Scan for the cell matching the given text and deliver its (X, Y) coordinate at center. 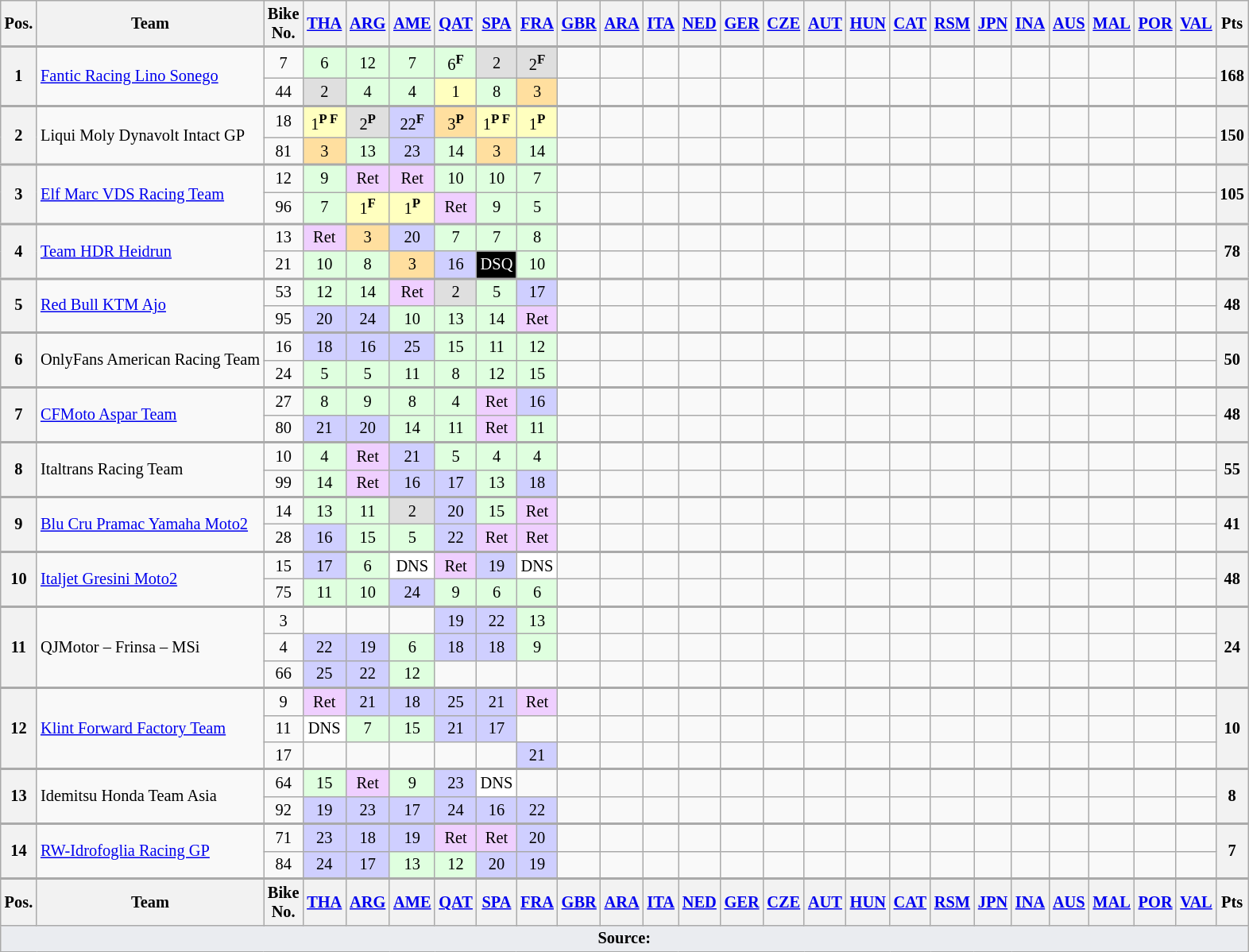
2F (537, 63)
92 (283, 810)
99 (283, 483)
75 (283, 592)
105 (1232, 194)
27 (283, 401)
81 (283, 151)
Red Bull KTM Ajo (150, 305)
2P (367, 122)
84 (283, 865)
22F (412, 122)
44 (283, 91)
Fantic Racing Lino Sonego (150, 76)
55 (1232, 469)
71 (283, 838)
41 (1232, 524)
80 (283, 428)
3P (455, 122)
Liqui Moly Dynavolt Intact GP (150, 135)
OnlyFans American Racing Team (150, 361)
66 (283, 674)
Klint Forward Factory Team (150, 728)
53 (283, 292)
64 (283, 783)
6F (455, 63)
78 (1232, 251)
28 (283, 538)
DSQ (497, 264)
1F (367, 207)
Idemitsu Honda Team Asia (150, 796)
Elf Marc VDS Racing Team (150, 194)
Blu Cru Pramac Yamaha Moto2 (150, 524)
96 (283, 207)
CFMoto Aspar Team (150, 415)
Team HDR Heidrun (150, 251)
Italjet Gresini Moto2 (150, 579)
Italtrans Racing Team (150, 469)
Source: (624, 938)
RW-Idrofoglia Racing GP (150, 852)
50 (1232, 361)
QJMotor – Frinsa – MSi (150, 647)
150 (1232, 135)
168 (1232, 76)
95 (283, 319)
